For the text-containing cell, return its midpoint in (X, Y) coordinate format. 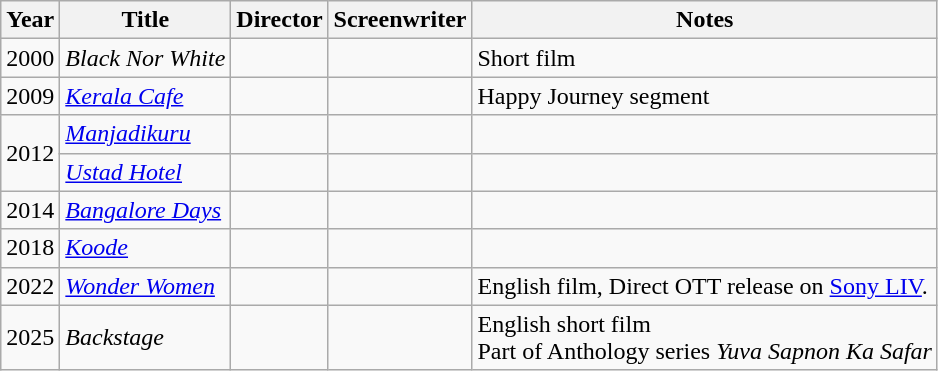
Screenwriter (400, 20)
Notes (705, 20)
2009 (30, 96)
English film, Direct OTT release on Sony LIV. (705, 286)
Title (146, 20)
Backstage (146, 338)
2000 (30, 58)
English short filmPart of Anthology series Yuva Sapnon Ka Safar (705, 338)
Short film (705, 58)
Year (30, 20)
Koode (146, 248)
Bangalore Days (146, 210)
Director (280, 20)
Wonder Women (146, 286)
2018 (30, 248)
Manjadikuru (146, 134)
2014 (30, 210)
Happy Journey segment (705, 96)
Ustad Hotel (146, 172)
2012 (30, 153)
Black Nor White (146, 58)
Kerala Cafe (146, 96)
2025 (30, 338)
2022 (30, 286)
